Scan for the cell matching the given text and deliver its [x, y] coordinate at center. 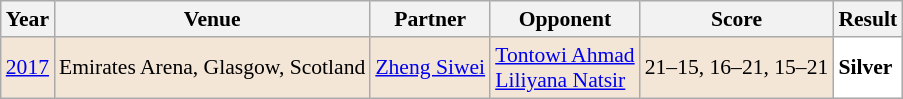
Opponent [565, 19]
21–15, 16–21, 15–21 [737, 68]
Result [868, 19]
Emirates Arena, Glasgow, Scotland [212, 68]
Tontowi Ahmad Liliyana Natsir [565, 68]
Score [737, 19]
Zheng Siwei [430, 68]
Venue [212, 19]
2017 [28, 68]
Year [28, 19]
Silver [868, 68]
Partner [430, 19]
